Return [X, Y] of the center of cell containing provided text 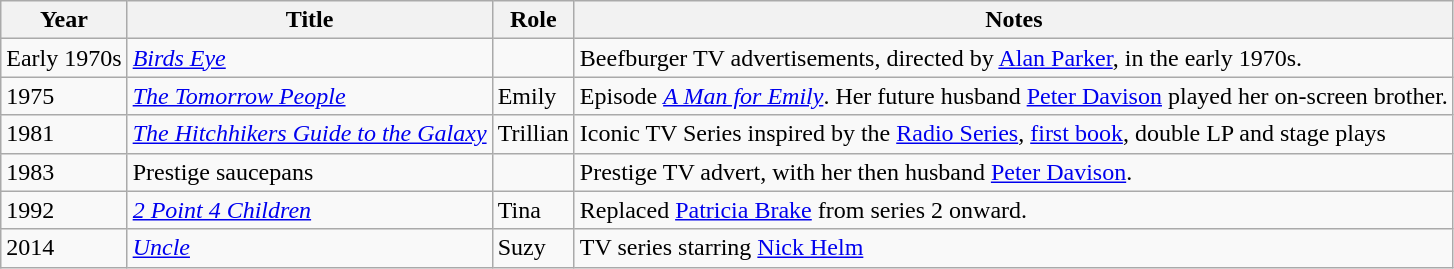
2 Point 4 Children [310, 210]
Iconic TV Series inspired by the Radio Series, first book, double LP and stage plays [1014, 134]
Trillian [533, 134]
1981 [64, 134]
1975 [64, 96]
Tina [533, 210]
Year [64, 20]
Notes [1014, 20]
Birds Eye [310, 58]
Episode A Man for Emily. Her future husband Peter Davison played her on-screen brother. [1014, 96]
The Tomorrow People [310, 96]
Role [533, 20]
Early 1970s [64, 58]
Suzy [533, 248]
The Hitchhikers Guide to the Galaxy [310, 134]
Beefburger TV advertisements, directed by Alan Parker, in the early 1970s. [1014, 58]
TV series starring Nick Helm [1014, 248]
Emily [533, 96]
Prestige TV advert, with her then husband Peter Davison. [1014, 172]
2014 [64, 248]
1983 [64, 172]
Uncle [310, 248]
Title [310, 20]
1992 [64, 210]
Prestige saucepans [310, 172]
Replaced Patricia Brake from series 2 onward. [1014, 210]
